Determine the [X, Y] coordinate at the center of the cell enclosing the given text.  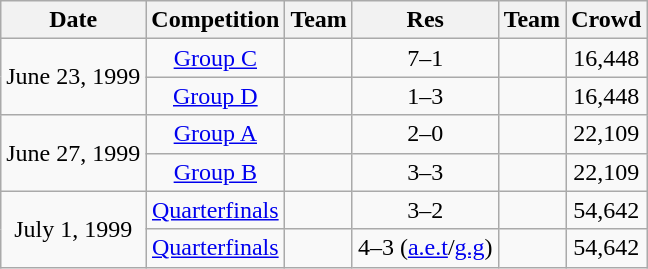
Group D [216, 96]
3–3 [425, 172]
7–1 [425, 58]
2–0 [425, 134]
Competition [216, 20]
1–3 [425, 96]
Crowd [606, 20]
3–2 [425, 210]
Group B [216, 172]
Date [74, 20]
Group C [216, 58]
Res [425, 20]
Group A [216, 134]
4–3 (a.e.t/g.g) [425, 248]
June 27, 1999 [74, 153]
June 23, 1999 [74, 77]
July 1, 1999 [74, 229]
